Return the (x, y) coordinate for the center point of the cell that contains the specified text.  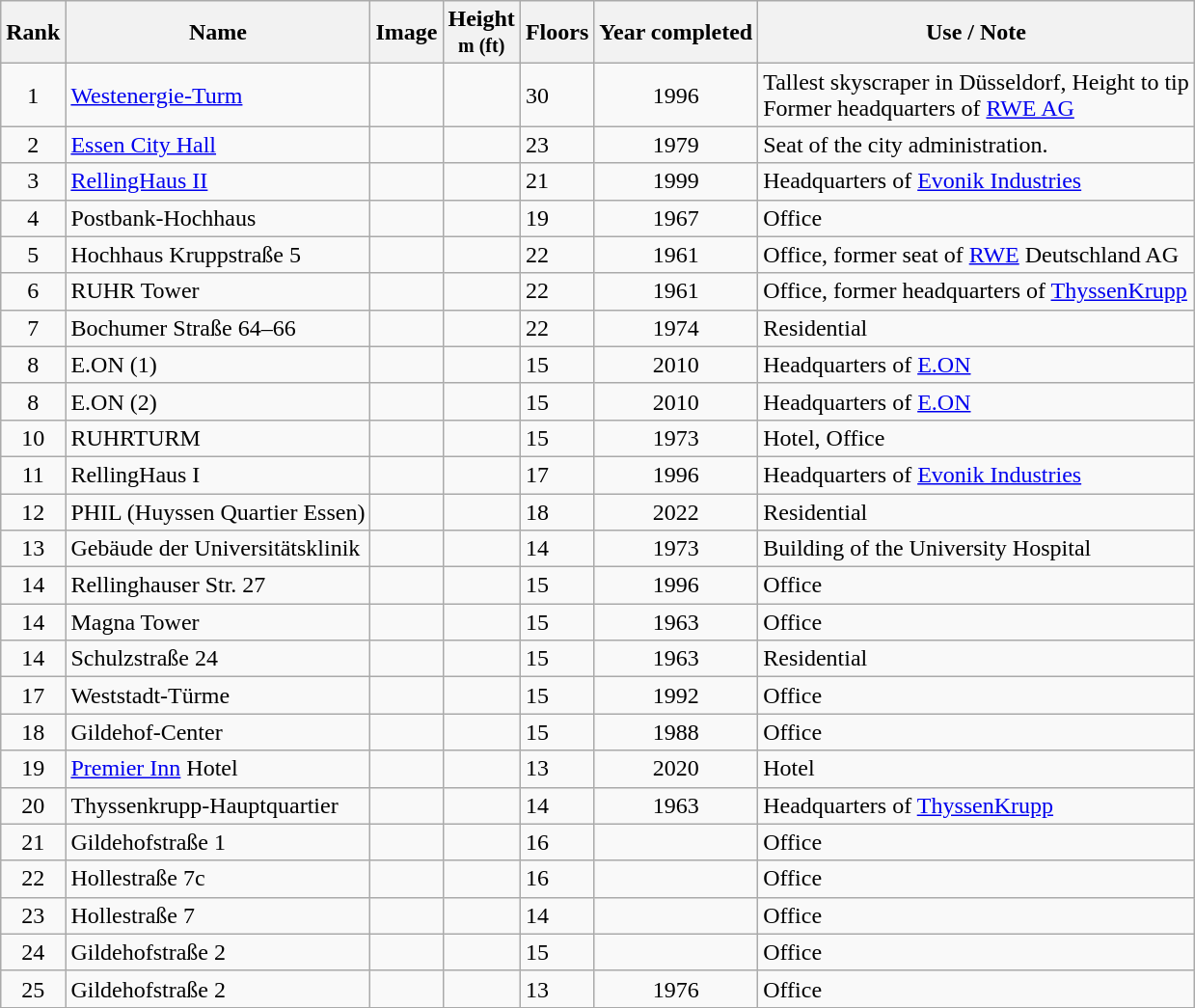
Gildehof-Center (218, 732)
Rellinghauser Str. 27 (218, 586)
Tallest skyscraper in Düsseldorf, Height to tip Former headquarters of RWE AG (976, 95)
Hollestraße 7 (218, 915)
Use / Note (976, 33)
RellingHaus I (218, 475)
Westenergie-Turm (218, 95)
Schulzstraße 24 (218, 659)
Floors (557, 33)
Office, former seat of RWE Deutschland AG (976, 255)
11 (33, 475)
1979 (676, 145)
Office, former headquarters of ThyssenKrupp (976, 291)
24 (33, 952)
1988 (676, 732)
Headquarters of ThyssenKrupp (976, 805)
Hotel (976, 769)
1976 (676, 989)
4 (33, 218)
2020 (676, 769)
6 (33, 291)
Hochhaus Kruppstraße 5 (218, 255)
RUHR Tower (218, 291)
1974 (676, 328)
2 (33, 145)
PHIL (Huyssen Quartier Essen) (218, 512)
Gildehofstraße 1 (218, 842)
Postbank-Hochhaus (218, 218)
1967 (676, 218)
Year completed (676, 33)
Bochumer Straße 64–66 (218, 328)
Rank (33, 33)
Gebäude der Universitätsklinik (218, 549)
25 (33, 989)
20 (33, 805)
30 (557, 95)
Building of the University Hospital (976, 549)
1992 (676, 695)
Magna Tower (218, 622)
Weststadt-Türme (218, 695)
RUHRTURM (218, 438)
Hotel, Office (976, 438)
12 (33, 512)
Premier Inn Hotel (218, 769)
10 (33, 438)
Heightm (ft) (481, 33)
5 (33, 255)
Thyssenkrupp-Hauptquartier (218, 805)
E.ON (2) (218, 401)
Name (218, 33)
7 (33, 328)
Essen City Hall (218, 145)
1999 (676, 181)
RellingHaus II (218, 181)
3 (33, 181)
E.ON (1) (218, 365)
2022 (676, 512)
Seat of the city administration. (976, 145)
Hollestraße 7c (218, 879)
Image (407, 33)
1 (33, 95)
